From the cell containing the given text, extract its center point as [x, y] coordinate. 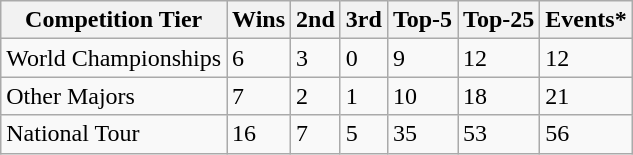
Events* [586, 20]
0 [364, 58]
National Tour [114, 134]
6 [259, 58]
3rd [364, 20]
53 [499, 134]
16 [259, 134]
5 [364, 134]
Top-5 [422, 20]
1 [364, 96]
2 [316, 96]
Wins [259, 20]
21 [586, 96]
World Championships [114, 58]
Top-25 [499, 20]
18 [499, 96]
2nd [316, 20]
35 [422, 134]
10 [422, 96]
3 [316, 58]
Other Majors [114, 96]
56 [586, 134]
Competition Tier [114, 20]
9 [422, 58]
